Capture the cell that displays the provided text and extract its [x, y] central coordinate. 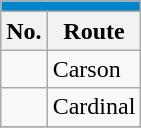
Route [94, 31]
Cardinal [94, 107]
Carson [94, 69]
No. [24, 31]
